Extract the [x, y] coordinate from the center of the cell holding the provided text.  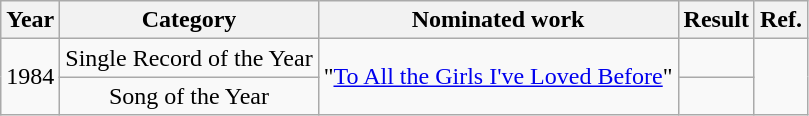
Category [189, 20]
Result [716, 20]
Ref. [780, 20]
Single Record of the Year [189, 58]
"To All the Girls I've Loved Before" [498, 77]
1984 [30, 77]
Year [30, 20]
Nominated work [498, 20]
Song of the Year [189, 96]
